Find where the given text appears and provide that cell's center as [X, Y] coordinate. 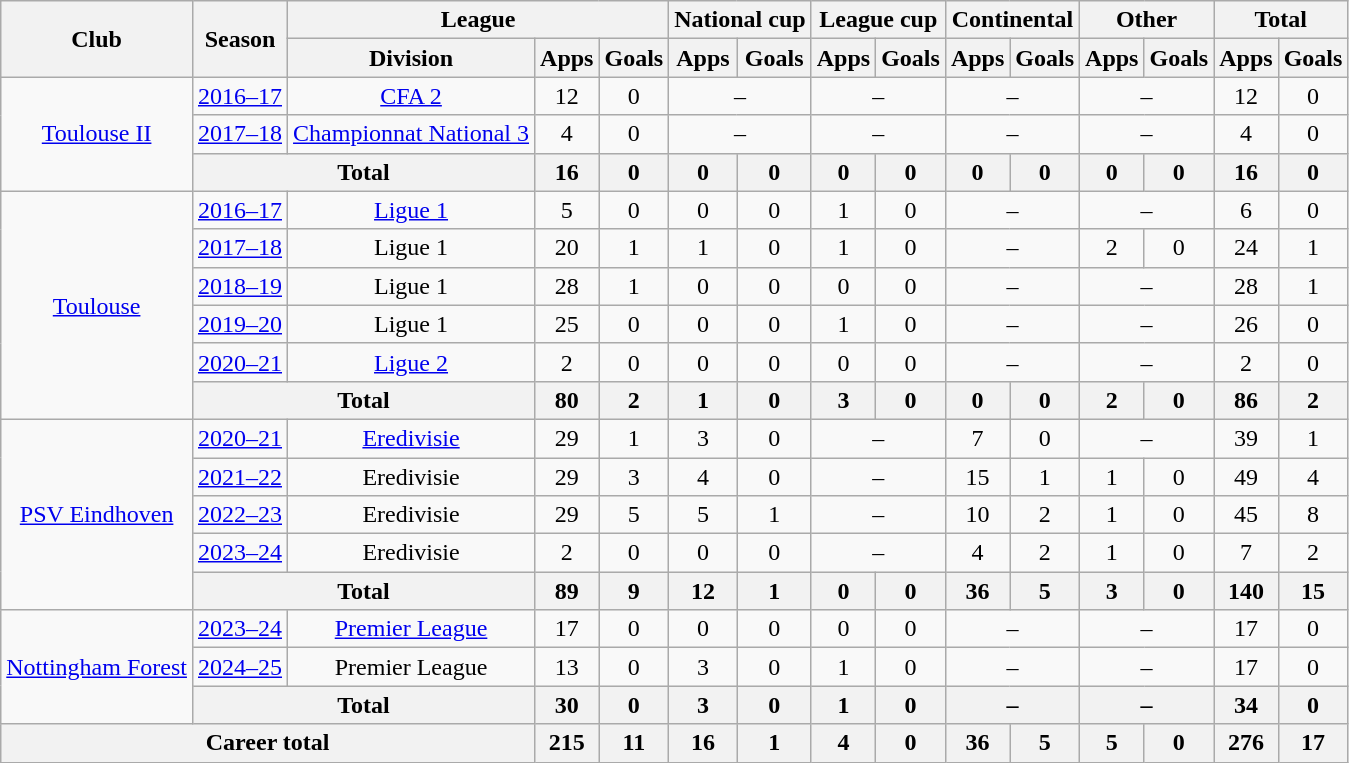
30 [567, 705]
39 [1246, 438]
Toulouse [97, 305]
Championnat National 3 [412, 134]
2019–20 [240, 324]
49 [1246, 477]
League [478, 20]
Ligue 2 [412, 362]
8 [1313, 515]
2021–22 [240, 477]
276 [1246, 743]
Division [412, 58]
25 [567, 324]
Continental [1012, 20]
Other [1147, 20]
26 [1246, 324]
24 [1246, 248]
89 [567, 591]
CFA 2 [412, 96]
140 [1246, 591]
Nottingham Forest [97, 667]
13 [567, 667]
10 [977, 515]
2022–23 [240, 515]
Toulouse II [97, 134]
Club [97, 39]
9 [634, 591]
45 [1246, 515]
Season [240, 39]
National cup [740, 20]
34 [1246, 705]
86 [1246, 400]
League cup [878, 20]
2024–25 [240, 667]
Career total [268, 743]
20 [567, 248]
6 [1246, 210]
11 [634, 743]
80 [567, 400]
2018–19 [240, 286]
PSV Eindhoven [97, 514]
215 [567, 743]
